Return [x, y] of the center of cell containing provided text 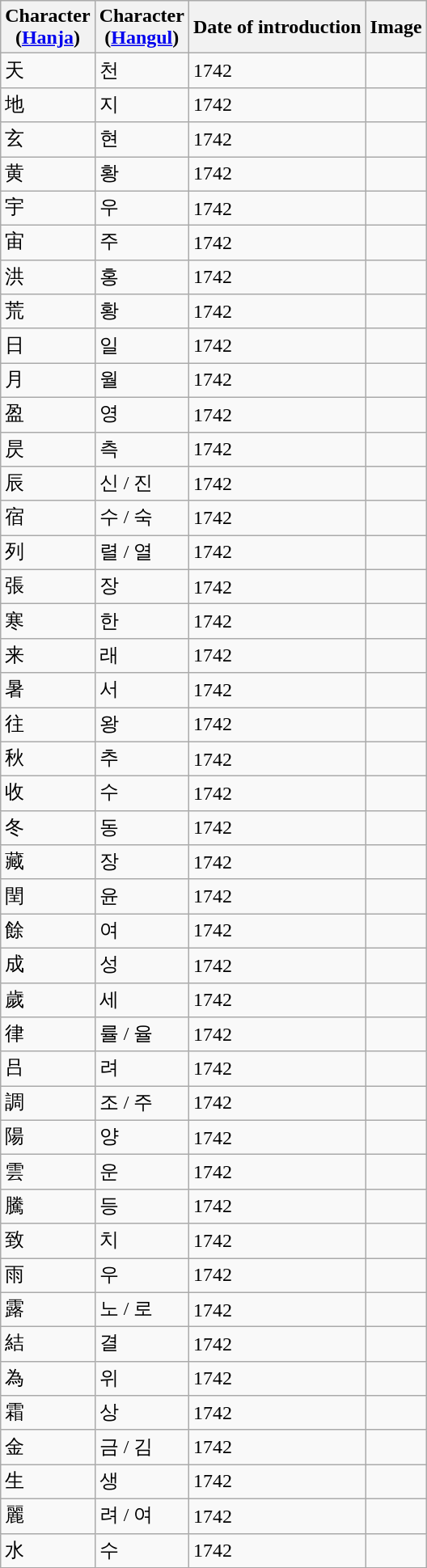
월 [142, 380]
黄 [48, 175]
秋 [48, 759]
Character(Hanja) [48, 27]
列 [48, 553]
閏 [48, 896]
水 [48, 1551]
吕 [48, 1069]
생 [142, 1481]
来 [48, 655]
Character(Hangul) [142, 27]
Date of introduction [277, 27]
金 [48, 1448]
冬 [48, 828]
麗 [48, 1515]
藏 [48, 862]
한 [142, 621]
운 [142, 1173]
雲 [48, 1173]
天 [48, 71]
陽 [48, 1137]
동 [142, 828]
려 / 여 [142, 1515]
地 [48, 105]
宙 [48, 243]
래 [142, 655]
수 / 숙 [142, 518]
현 [142, 139]
금 / 김 [142, 1448]
노 / 로 [142, 1310]
寒 [48, 621]
生 [48, 1481]
辰 [48, 484]
騰 [48, 1207]
영 [142, 414]
일 [142, 346]
위 [142, 1378]
Image [396, 27]
結 [48, 1344]
렬 / 열 [142, 553]
지 [142, 105]
주 [142, 243]
餘 [48, 932]
성 [142, 966]
昃 [48, 450]
추 [142, 759]
홍 [142, 277]
歲 [48, 1000]
조 / 주 [142, 1103]
收 [48, 794]
宿 [48, 518]
致 [48, 1240]
荒 [48, 312]
月 [48, 380]
律 [48, 1035]
여 [142, 932]
결 [142, 1344]
측 [142, 450]
宇 [48, 209]
윤 [142, 896]
신 / 진 [142, 484]
려 [142, 1069]
등 [142, 1207]
상 [142, 1414]
률 / 율 [142, 1035]
成 [48, 966]
日 [48, 346]
洪 [48, 277]
玄 [48, 139]
調 [48, 1103]
세 [142, 1000]
暑 [48, 691]
霜 [48, 1414]
露 [48, 1310]
치 [142, 1240]
왕 [142, 725]
서 [142, 691]
천 [142, 71]
盈 [48, 414]
張 [48, 587]
為 [48, 1378]
양 [142, 1137]
往 [48, 725]
雨 [48, 1276]
